Capture the cell that displays the provided text and extract its (x, y) central coordinate. 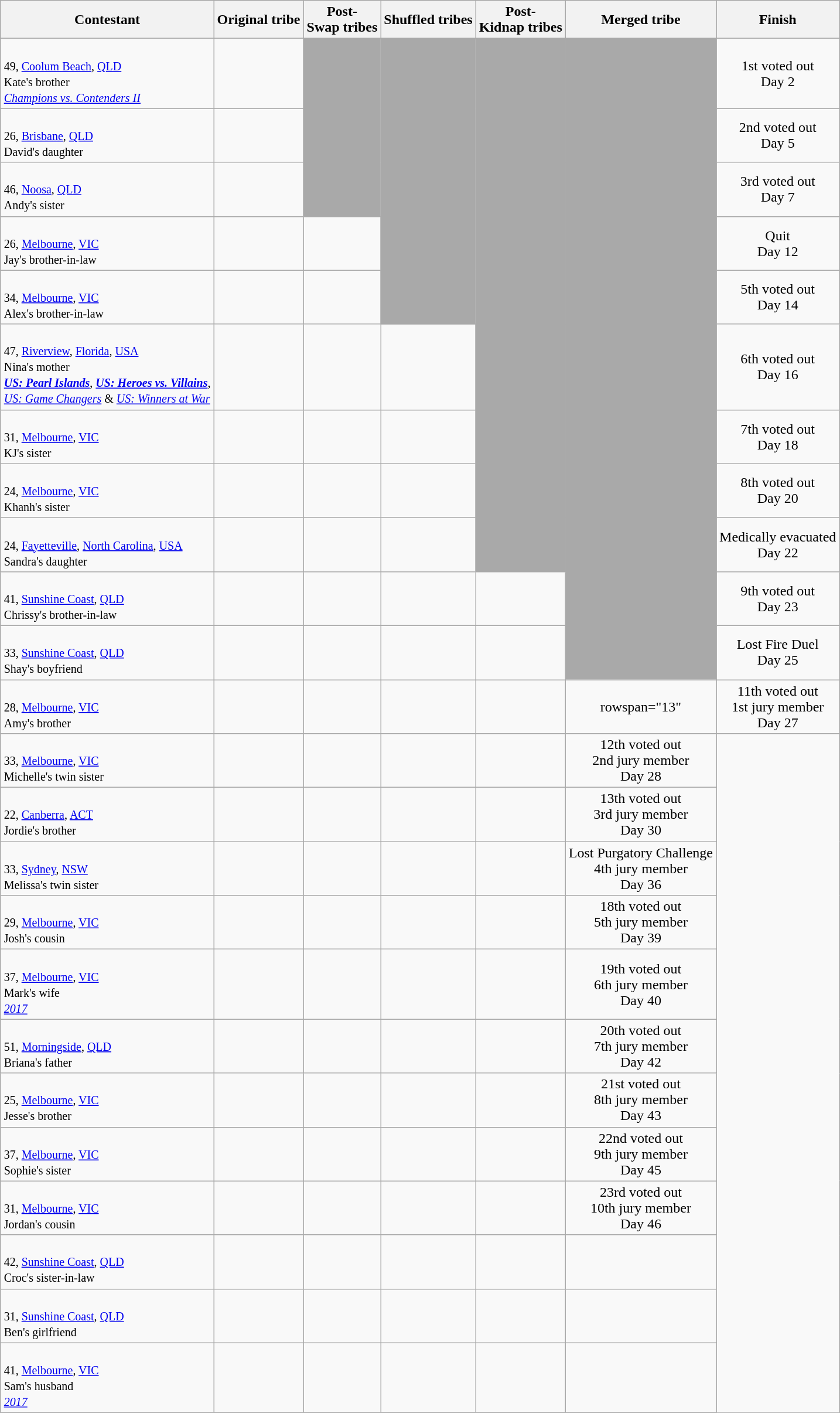
31, Melbourne, VICJordan's cousin (107, 1208)
24, Melbourne, VICKhanh's sister (107, 491)
5th voted outDay 14 (778, 297)
29, Melbourne, VICJosh's cousin (107, 922)
Finish (778, 20)
24, Fayetteville, North Carolina, USASandra's daughter (107, 544)
Original tribe (259, 20)
31, Sunshine Coast, QLDBen's girlfriend (107, 1316)
26, Brisbane, QLDDavid's daughter (107, 135)
37, Melbourne, VICSophie's sister (107, 1154)
23rd voted out10th jury memberDay 46 (641, 1208)
7th voted outDay 18 (778, 437)
2nd voted outDay 5 (778, 135)
Medically evacuatedDay 22 (778, 544)
34, Melbourne, VICAlex's brother-in-law (107, 297)
26, Melbourne, VICJay's brother-in-law (107, 243)
37, Melbourne, VICMark's wife2017 (107, 985)
9th voted outDay 23 (778, 598)
1st voted outDay 2 (778, 74)
33, Melbourne, VICMichelle's twin sister (107, 761)
rowspan="13" (641, 707)
33, Sydney, NSWMelissa's twin sister (107, 869)
13th voted out3rd jury memberDay 30 (641, 815)
QuitDay 12 (778, 243)
Lost Purgatory Challenge4th jury memberDay 36 (641, 869)
19th voted out6th jury memberDay 40 (641, 985)
47, Riverview, Florida, USANina's motherUS: Pearl Islands, US: Heroes vs. Villains, US: Game Changers & US: Winners at War (107, 367)
33, Sunshine Coast, QLDShay's boyfriend (107, 652)
11th voted out1st jury memberDay 27 (778, 707)
25, Melbourne, VICJesse's brother (107, 1100)
41, Sunshine Coast, QLDChrissy's brother-in-law (107, 598)
Contestant (107, 20)
Post-Kidnap tribes (520, 20)
3rd voted outDay 7 (778, 189)
Merged tribe (641, 20)
12th voted out2nd jury memberDay 28 (641, 761)
22, Canberra, ACTJordie's brother (107, 815)
41, Melbourne, VICSam's husband2017 (107, 1377)
8th voted outDay 20 (778, 491)
51, Morningside, QLDBriana's father (107, 1046)
Lost Fire DuelDay 25 (778, 652)
Shuffled tribes (428, 20)
46, Noosa, QLDAndy's sister (107, 189)
28, Melbourne, VICAmy's brother (107, 707)
42, Sunshine Coast, QLDCroc's sister-in-law (107, 1262)
21st voted out8th jury memberDay 43 (641, 1100)
31, Melbourne, VICKJ's sister (107, 437)
6th voted outDay 16 (778, 367)
18th voted out5th jury memberDay 39 (641, 922)
49, Coolum Beach, QLDKate's brotherChampions vs. Contenders II (107, 74)
Post-Swap tribes (342, 20)
22nd voted out9th jury memberDay 45 (641, 1154)
20th voted out7th jury memberDay 42 (641, 1046)
